For the text-containing cell, return its midpoint in [X, Y] coordinate format. 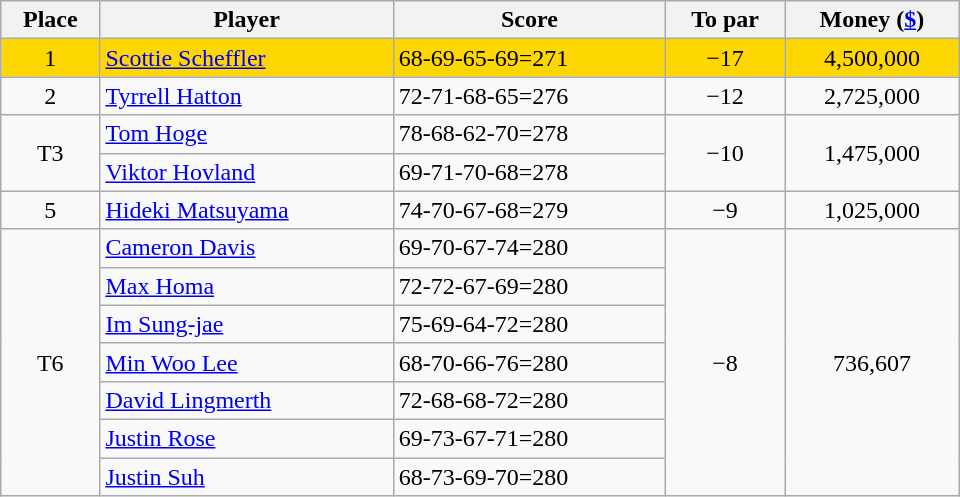
Tyrrell Hatton [246, 96]
1,475,000 [872, 153]
Min Woo Lee [246, 362]
Justin Suh [246, 477]
2,725,000 [872, 96]
2 [50, 96]
69-71-70-68=278 [529, 172]
78-68-62-70=278 [529, 134]
Money ($) [872, 20]
To par [726, 20]
Scottie Scheffler [246, 58]
Viktor Hovland [246, 172]
68-70-66-76=280 [529, 362]
1 [50, 58]
Max Homa [246, 286]
David Lingmerth [246, 400]
Cameron Davis [246, 248]
−10 [726, 153]
72-72-67-69=280 [529, 286]
69-73-67-71=280 [529, 438]
−17 [726, 58]
68-69-65-69=271 [529, 58]
1,025,000 [872, 210]
72-68-68-72=280 [529, 400]
75-69-64-72=280 [529, 324]
−12 [726, 96]
Player [246, 20]
736,607 [872, 362]
68-73-69-70=280 [529, 477]
74-70-67-68=279 [529, 210]
Im Sung-jae [246, 324]
Score [529, 20]
T6 [50, 362]
Tom Hoge [246, 134]
Place [50, 20]
Justin Rose [246, 438]
Hideki Matsuyama [246, 210]
72-71-68-65=276 [529, 96]
5 [50, 210]
4,500,000 [872, 58]
−8 [726, 362]
−9 [726, 210]
69-70-67-74=280 [529, 248]
T3 [50, 153]
